Detect which cell encompasses the target text, then output its [X, Y] center coordinate. 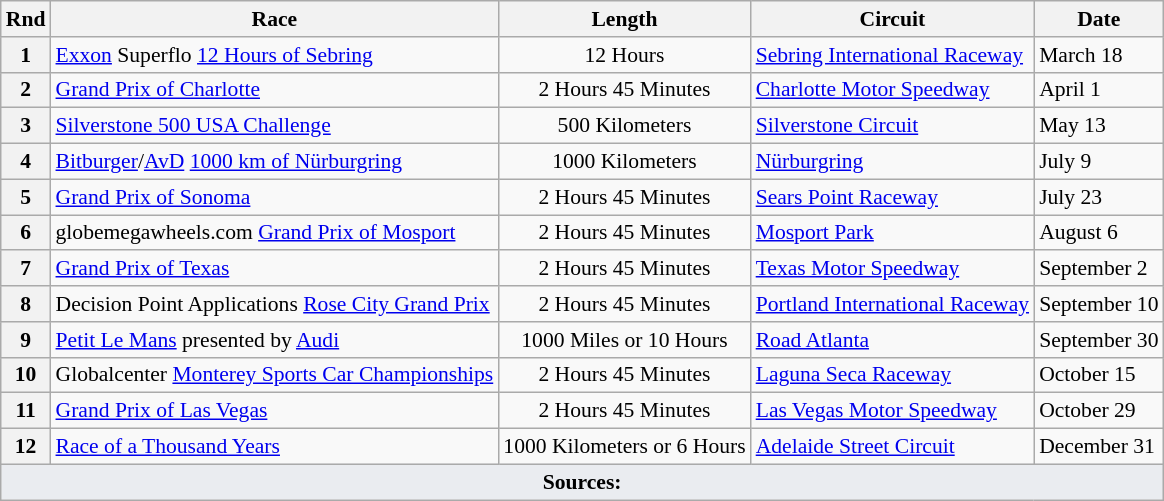
2 [26, 90]
5 [26, 197]
July 9 [1098, 162]
Rnd [26, 19]
10 [26, 375]
September 2 [1098, 269]
Laguna Seca Raceway [892, 375]
Race of a Thousand Years [274, 447]
Grand Prix of Charlotte [274, 90]
1000 Kilometers or 6 Hours [624, 447]
8 [26, 304]
500 Kilometers [624, 126]
globemegawheels.com Grand Prix of Mosport [274, 233]
Nürburgring [892, 162]
Grand Prix of Texas [274, 269]
Length [624, 19]
May 13 [1098, 126]
Grand Prix of Las Vegas [274, 411]
7 [26, 269]
3 [26, 126]
October 29 [1098, 411]
Sebring International Raceway [892, 55]
Decision Point Applications Rose City Grand Prix [274, 304]
11 [26, 411]
Bitburger/AvD 1000 km of Nürburgring [274, 162]
12 [26, 447]
1000 Miles or 10 Hours [624, 340]
9 [26, 340]
Silverstone Circuit [892, 126]
September 10 [1098, 304]
Petit Le Mans presented by Audi [274, 340]
Silverstone 500 USA Challenge [274, 126]
Road Atlanta [892, 340]
1 [26, 55]
October 15 [1098, 375]
Las Vegas Motor Speedway [892, 411]
December 31 [1098, 447]
April 1 [1098, 90]
1000 Kilometers [624, 162]
12 Hours [624, 55]
September 30 [1098, 340]
Portland International Raceway [892, 304]
Date [1098, 19]
Adelaide Street Circuit [892, 447]
Circuit [892, 19]
August 6 [1098, 233]
Mosport Park [892, 233]
March 18 [1098, 55]
Race [274, 19]
Exxon Superflo 12 Hours of Sebring [274, 55]
Globalcenter Monterey Sports Car Championships [274, 375]
Sources: [582, 482]
Texas Motor Speedway [892, 269]
6 [26, 233]
4 [26, 162]
Charlotte Motor Speedway [892, 90]
July 23 [1098, 197]
Sears Point Raceway [892, 197]
Grand Prix of Sonoma [274, 197]
